Return (x, y) of the center of cell containing provided text 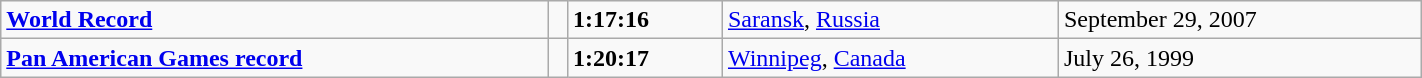
July 26, 1999 (1240, 58)
1:17:16 (644, 20)
Pan American Games record (274, 58)
1:20:17 (644, 58)
Winnipeg, Canada (890, 58)
World Record (274, 20)
Saransk, Russia (890, 20)
September 29, 2007 (1240, 20)
